For the text-containing cell, return its midpoint in (x, y) coordinate format. 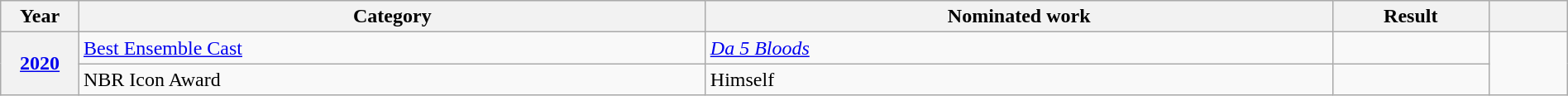
2020 (40, 64)
Himself (1019, 79)
Result (1411, 17)
Da 5 Bloods (1019, 48)
Best Ensemble Cast (392, 48)
NBR Icon Award (392, 79)
Year (40, 17)
Nominated work (1019, 17)
Category (392, 17)
